Determine the (x, y) coordinate at the center of the cell enclosing the given text.  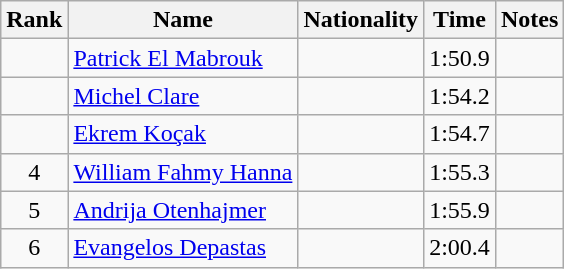
Patrick El Mabrouk (183, 58)
6 (34, 248)
2:00.4 (460, 248)
Ekrem Koçak (183, 134)
1:55.3 (460, 172)
William Fahmy Hanna (183, 172)
Name (183, 20)
5 (34, 210)
Evangelos Depastas (183, 248)
1:54.7 (460, 134)
1:55.9 (460, 210)
Andrija Otenhajmer (183, 210)
Michel Clare (183, 96)
1:50.9 (460, 58)
1:54.2 (460, 96)
Notes (529, 20)
Nationality (361, 20)
Time (460, 20)
Rank (34, 20)
4 (34, 172)
